Return [x, y] of the center of cell containing provided text 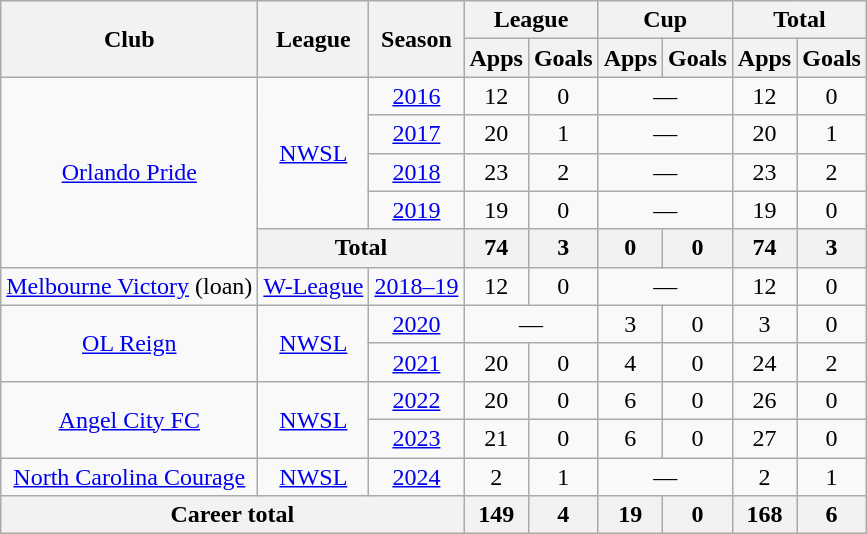
2018–19 [416, 286]
2018 [416, 172]
2017 [416, 134]
2020 [416, 324]
2019 [416, 210]
149 [496, 515]
24 [764, 362]
Club [130, 39]
W-League [314, 286]
168 [764, 515]
2021 [416, 362]
Career total [232, 515]
2016 [416, 96]
2023 [416, 438]
Cup [665, 20]
27 [764, 438]
Season [416, 39]
2022 [416, 400]
21 [496, 438]
2024 [416, 477]
Angel City FC [130, 419]
Melbourne Victory (loan) [130, 286]
North Carolina Courage [130, 477]
26 [764, 400]
OL Reign [130, 343]
Orlando Pride [130, 172]
